Find where the given text appears and provide that cell's center as (x, y) coordinate. 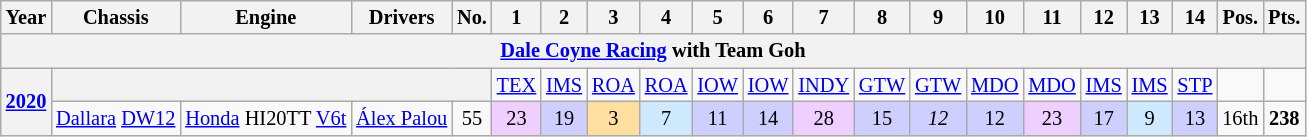
17 (1104, 118)
Chassis (116, 17)
10 (994, 17)
Honda HI20TT V6t (266, 118)
1 (516, 17)
4 (666, 17)
19 (564, 118)
5 (717, 17)
Drivers (402, 17)
8 (882, 17)
2 (564, 17)
Pts. (1284, 17)
No. (472, 17)
28 (824, 118)
16th (1240, 118)
6 (768, 17)
Engine (266, 17)
55 (472, 118)
15 (882, 118)
Year (26, 17)
Pos. (1240, 17)
TEX (516, 85)
Dallara DW12 (116, 118)
STP (1196, 85)
2020 (26, 102)
Dale Coyne Racing with Team Goh (653, 51)
238 (1284, 118)
Álex Palou (402, 118)
INDY (824, 85)
